Determine the [X, Y] coordinate at the center of the cell enclosing the given text.  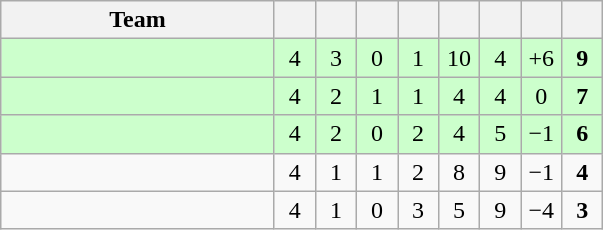
8 [460, 172]
7 [582, 96]
−4 [542, 210]
6 [582, 134]
10 [460, 58]
Team [138, 20]
+6 [542, 58]
